Provide the [x, y] coordinate of the cell's center where the given text is located.  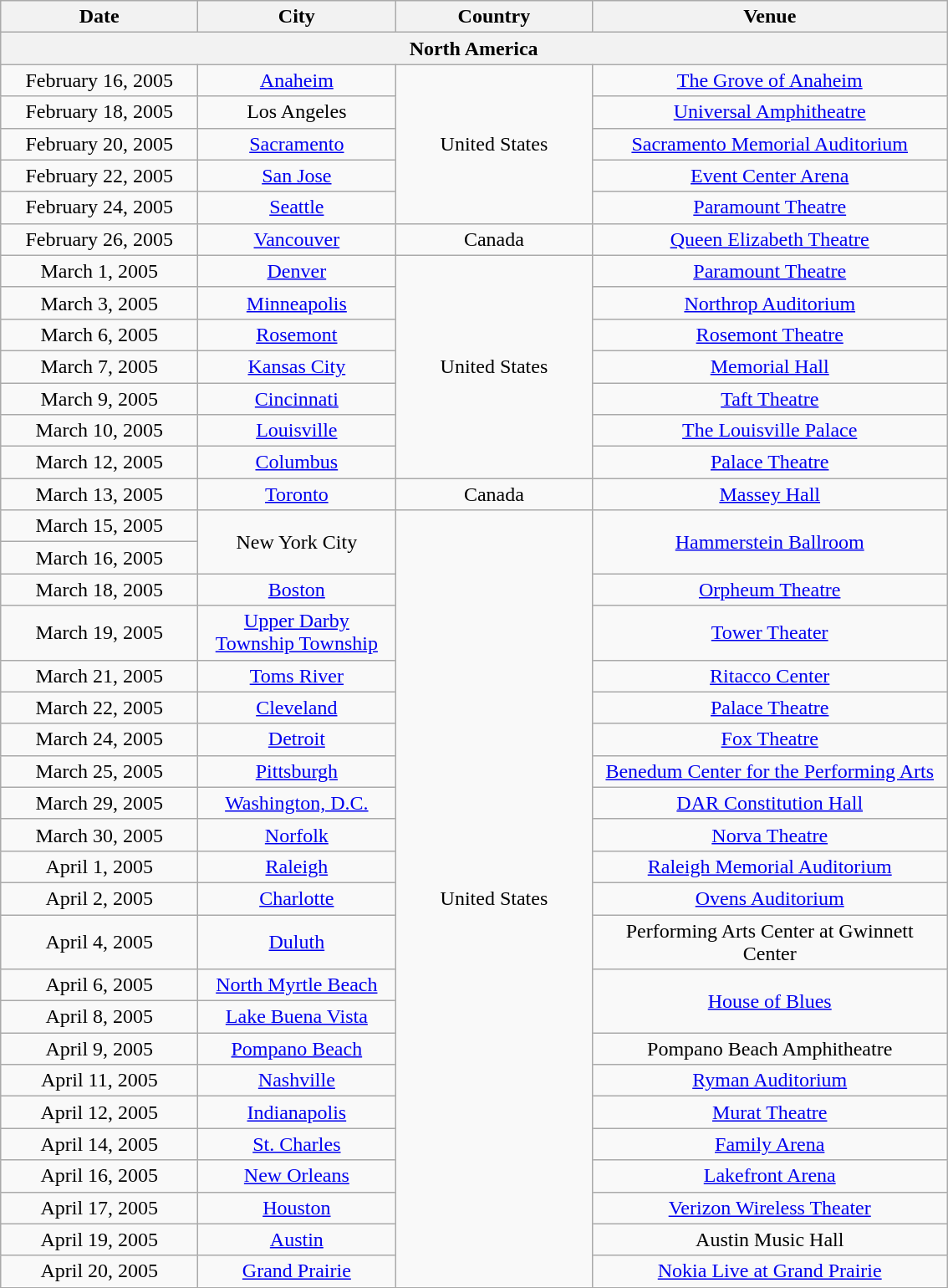
Austin [297, 1239]
March 30, 2005 [99, 835]
March 19, 2005 [99, 632]
April 4, 2005 [99, 942]
March 29, 2005 [99, 803]
March 7, 2005 [99, 366]
Raleigh Memorial Auditorium [770, 866]
Norfolk [297, 835]
March 9, 2005 [99, 399]
Denver [297, 271]
North America [474, 49]
New York City [297, 542]
Benedum Center for the Performing Arts [770, 771]
Orpheum Theatre [770, 590]
March 6, 2005 [99, 335]
Charlotte [297, 898]
February 18, 2005 [99, 112]
April 2, 2005 [99, 898]
The Grove of Anaheim [770, 80]
Anaheim [297, 80]
Toronto [297, 494]
Date [99, 17]
March 10, 2005 [99, 431]
March 1, 2005 [99, 271]
Universal Amphitheatre [770, 112]
Event Center Arena [770, 176]
Massey Hall [770, 494]
Verizon Wireless Theater [770, 1208]
Pompano Beach Amphitheatre [770, 1049]
April 12, 2005 [99, 1112]
Minneapolis [297, 303]
Northrop Auditorium [770, 303]
Sacramento [297, 144]
March 21, 2005 [99, 676]
Pompano Beach [297, 1049]
April 11, 2005 [99, 1081]
Columbus [297, 463]
Nokia Live at Grand Prairie [770, 1271]
Toms River [297, 676]
Ovens Auditorium [770, 898]
Washington, D.C. [297, 803]
April 16, 2005 [99, 1176]
Performing Arts Center at Gwinnett Center [770, 942]
April 8, 2005 [99, 1017]
Norva Theatre [770, 835]
February 16, 2005 [99, 80]
April 1, 2005 [99, 866]
April 20, 2005 [99, 1271]
March 25, 2005 [99, 771]
April 6, 2005 [99, 985]
Venue [770, 17]
Raleigh [297, 866]
City [297, 17]
Hammerstein Ballroom [770, 542]
Seattle [297, 207]
March 3, 2005 [99, 303]
March 24, 2005 [99, 739]
Vancouver [297, 239]
Kansas City [297, 366]
DAR Constitution Hall [770, 803]
March 15, 2005 [99, 526]
San Jose [297, 176]
Boston [297, 590]
April 9, 2005 [99, 1049]
Nashville [297, 1081]
March 18, 2005 [99, 590]
Cincinnati [297, 399]
February 20, 2005 [99, 144]
Fox Theatre [770, 739]
March 12, 2005 [99, 463]
Sacramento Memorial Auditorium [770, 144]
April 17, 2005 [99, 1208]
Family Arena [770, 1144]
Austin Music Hall [770, 1239]
House of Blues [770, 1001]
North Myrtle Beach [297, 985]
Rosemont [297, 335]
February 26, 2005 [99, 239]
The Louisville Palace [770, 431]
Taft Theatre [770, 399]
New Orleans [297, 1176]
Country [494, 17]
Cleveland [297, 708]
Ritacco Center [770, 676]
Tower Theater [770, 632]
Lake Buena Vista [297, 1017]
March 13, 2005 [99, 494]
March 16, 2005 [99, 558]
Grand Prairie [297, 1271]
April 14, 2005 [99, 1144]
Pittsburgh [297, 771]
Lakefront Arena [770, 1176]
April 19, 2005 [99, 1239]
Los Angeles [297, 112]
February 22, 2005 [99, 176]
February 24, 2005 [99, 207]
Louisville [297, 431]
Murat Theatre [770, 1112]
St. Charles [297, 1144]
Upper Darby Township Township [297, 632]
Detroit [297, 739]
Queen Elizabeth Theatre [770, 239]
March 22, 2005 [99, 708]
Ryman Auditorium [770, 1081]
Rosemont Theatre [770, 335]
Memorial Hall [770, 366]
Duluth [297, 942]
Indianapolis [297, 1112]
Houston [297, 1208]
